Extract the (x, y) coordinate from the center of the cell holding the provided text.  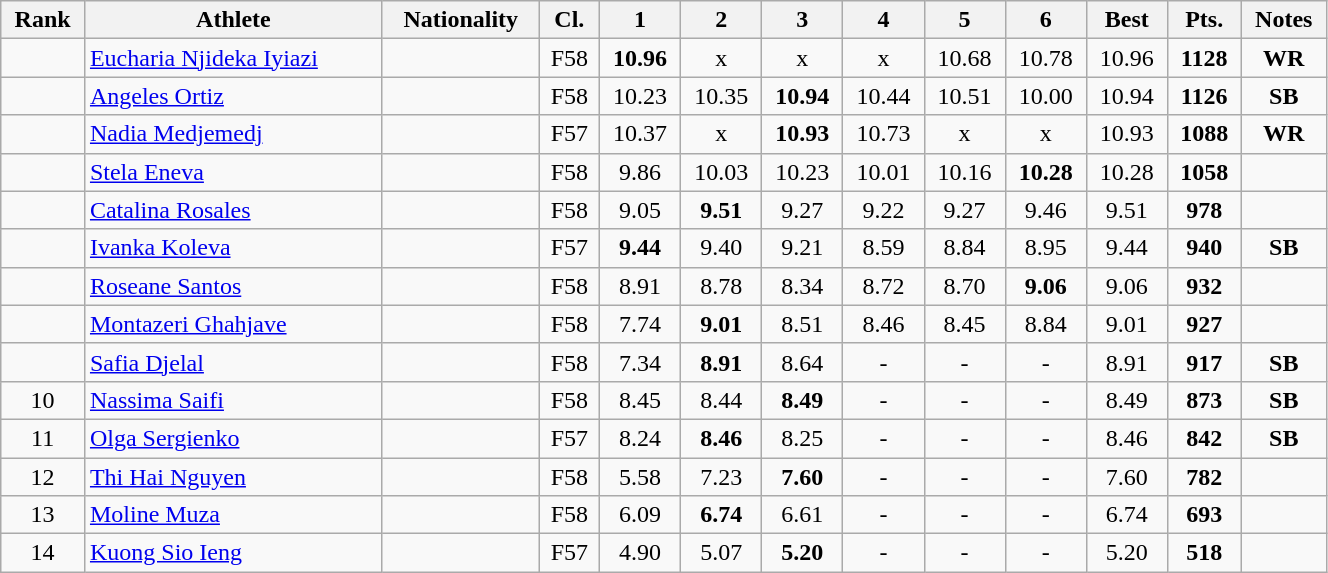
Pts. (1204, 20)
Thi Hai Nguyen (233, 477)
5.58 (640, 477)
10.44 (884, 96)
4.90 (640, 553)
14 (43, 553)
Cl. (569, 20)
9.21 (802, 248)
8.64 (802, 362)
9.46 (1046, 210)
9.22 (884, 210)
8.70 (964, 286)
Best (1126, 20)
873 (1204, 400)
3 (802, 20)
8.25 (802, 438)
9.05 (640, 210)
Roseane Santos (233, 286)
917 (1204, 362)
10.68 (964, 58)
1 (640, 20)
Catalina Rosales (233, 210)
1058 (1204, 172)
4 (884, 20)
Nationality (460, 20)
10.35 (722, 96)
12 (43, 477)
2 (722, 20)
10.00 (1046, 96)
7.74 (640, 324)
842 (1204, 438)
Angeles Ortiz (233, 96)
10.03 (722, 172)
7.23 (722, 477)
11 (43, 438)
6.09 (640, 515)
Moline Muza (233, 515)
10.01 (884, 172)
8.59 (884, 248)
9.86 (640, 172)
940 (1204, 248)
978 (1204, 210)
10 (43, 400)
13 (43, 515)
8.51 (802, 324)
8.72 (884, 286)
10.78 (1046, 58)
8.78 (722, 286)
518 (1204, 553)
927 (1204, 324)
Nadia Medjemedj (233, 134)
Rank (43, 20)
9.40 (722, 248)
Kuong Sio Ieng (233, 553)
Ivanka Koleva (233, 248)
Safia Djelal (233, 362)
6 (1046, 20)
Montazeri Ghahjave (233, 324)
8.24 (640, 438)
Stela Eneva (233, 172)
782 (1204, 477)
6.61 (802, 515)
693 (1204, 515)
7.34 (640, 362)
Olga Sergienko (233, 438)
1088 (1204, 134)
10.73 (884, 134)
Eucharia Njideka Iyiazi (233, 58)
8.34 (802, 286)
Athlete (233, 20)
8.95 (1046, 248)
5 (964, 20)
5.07 (722, 553)
10.37 (640, 134)
932 (1204, 286)
1126 (1204, 96)
8.44 (722, 400)
10.16 (964, 172)
1128 (1204, 58)
Nassima Saifi (233, 400)
10.51 (964, 96)
Notes (1284, 20)
